Scan for the cell matching the given text and deliver its (X, Y) coordinate at center. 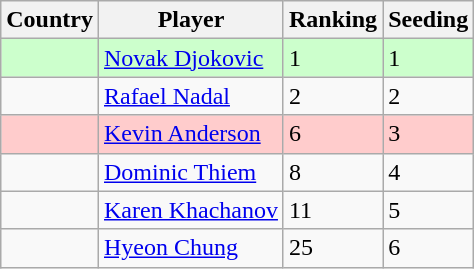
Hyeon Chung (190, 248)
Country (50, 20)
8 (332, 172)
5 (428, 210)
Kevin Anderson (190, 134)
25 (332, 248)
3 (428, 134)
Ranking (332, 20)
Seeding (428, 20)
4 (428, 172)
Player (190, 20)
Novak Djokovic (190, 58)
Dominic Thiem (190, 172)
Rafael Nadal (190, 96)
11 (332, 210)
Karen Khachanov (190, 210)
